From the cell containing the given text, extract its center point as (X, Y) coordinate. 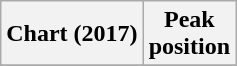
Chart (2017) (72, 34)
Peakposition (189, 34)
